Locate the cell with the specified text and output its (x, y) center coordinate. 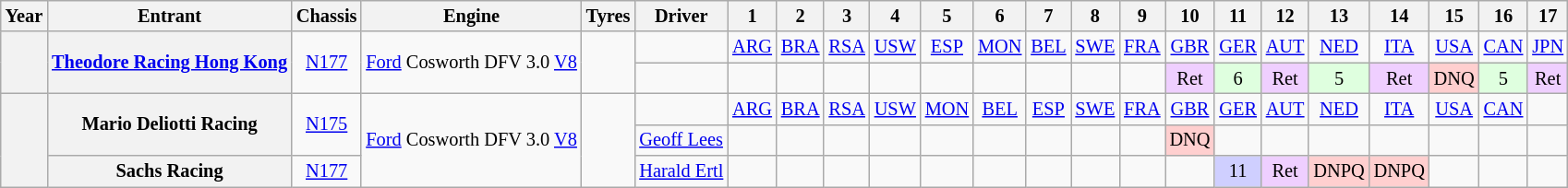
Driver (681, 16)
12 (1285, 16)
Entrant (170, 16)
N175 (327, 123)
3 (846, 16)
Mario Deliotti Racing (170, 123)
8 (1095, 16)
Geoff Lees (681, 140)
17 (1548, 16)
4 (896, 16)
15 (1454, 16)
14 (1400, 16)
Harald Ertl (681, 171)
9 (1141, 16)
1 (752, 16)
JPN (1548, 47)
Engine (471, 16)
Chassis (327, 16)
Theodore Racing Hong Kong (170, 63)
Year (24, 16)
7 (1048, 16)
16 (1503, 16)
Tyres (609, 16)
13 (1339, 16)
Sachs Racing (170, 171)
2 (801, 16)
10 (1190, 16)
